For the text-containing cell, return its midpoint in [x, y] coordinate format. 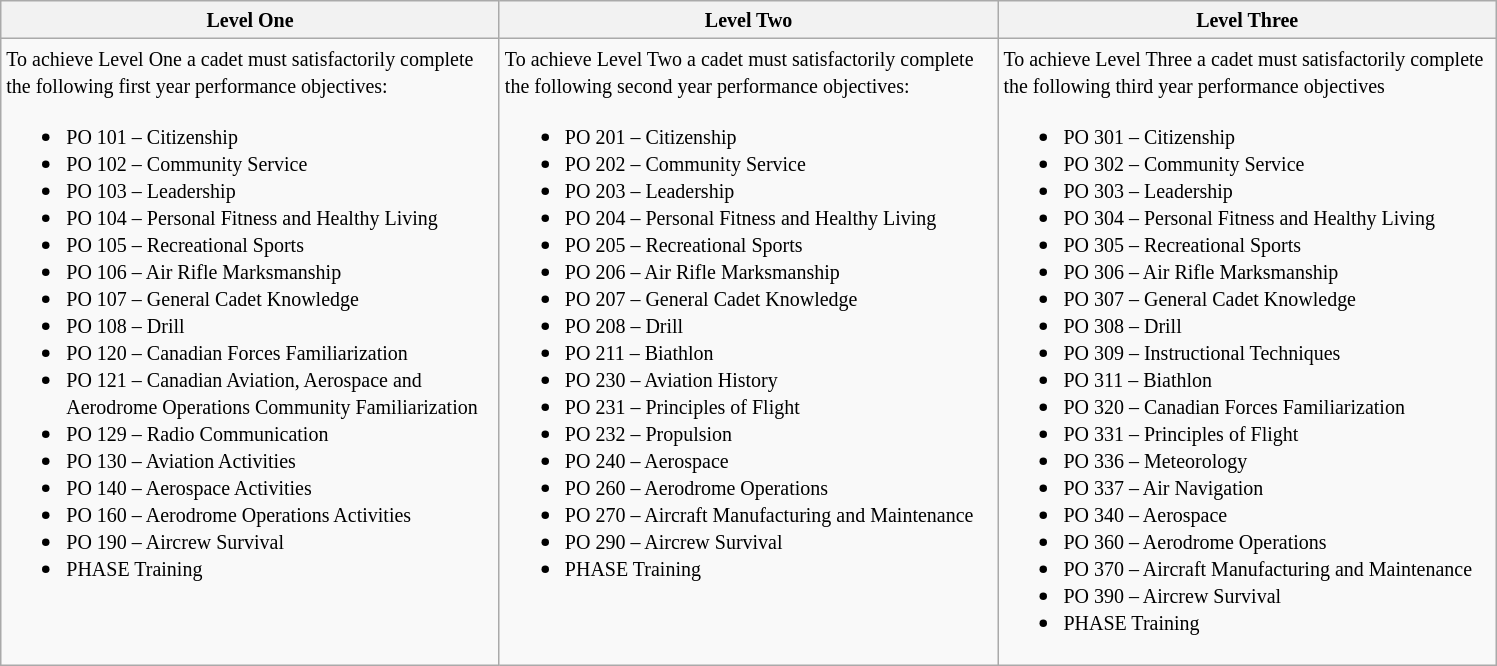
Level Three [1248, 20]
Level Two [748, 20]
Level One [250, 20]
